From the cell containing the given text, extract its center point as [x, y] coordinate. 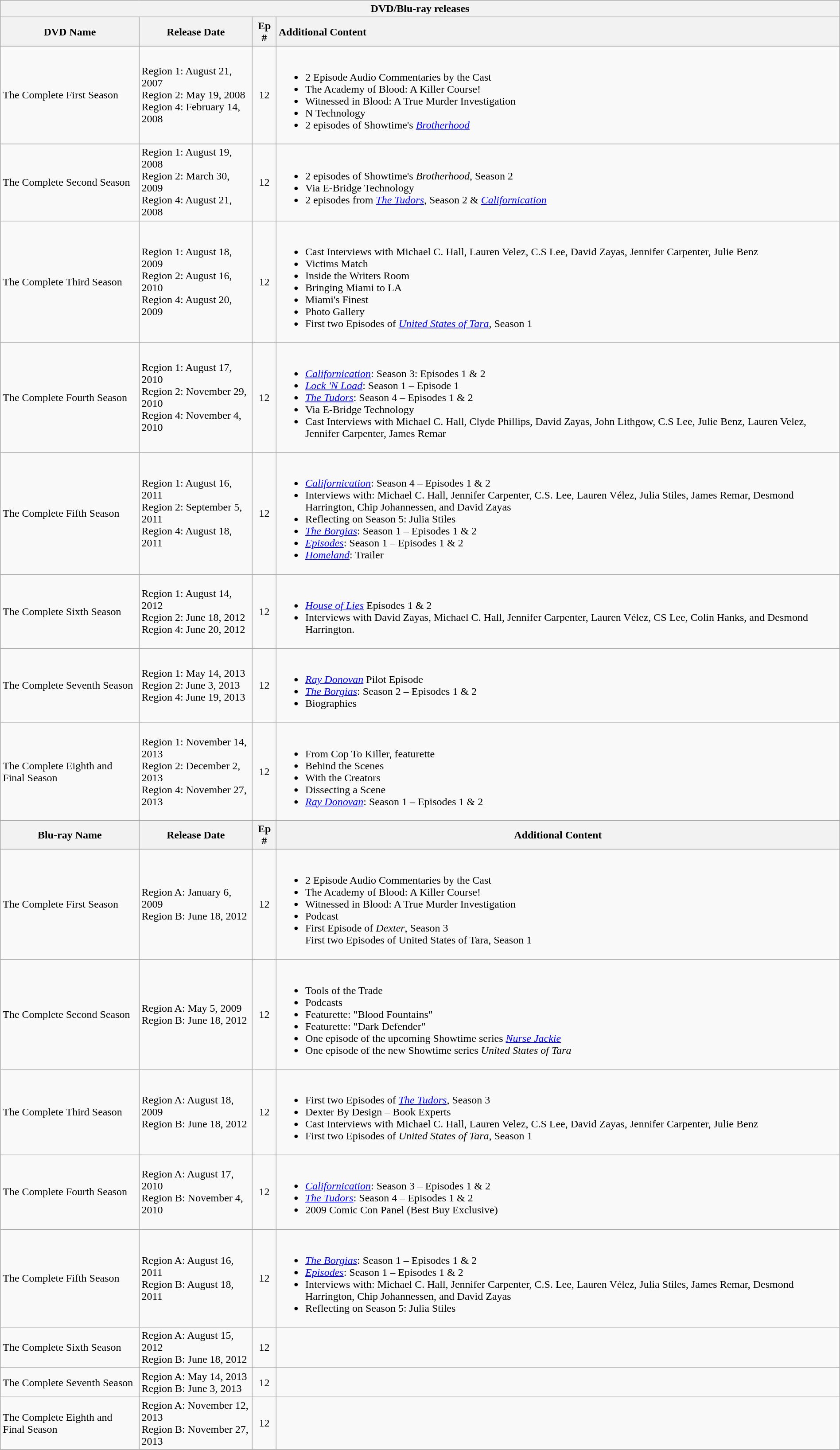
Region 1: August 14, 2012Region 2: June 18, 2012Region 4: June 20, 2012 [196, 612]
Region 1: August 16, 2011Region 2: September 5, 2011Region 4: August 18, 2011 [196, 513]
From Cop To Killer, featuretteBehind the ScenesWith the CreatorsDissecting a SceneRay Donovan: Season 1 – Episodes 1 & 2 [558, 771]
Region A: May 14, 2013Region B: June 3, 2013 [196, 1383]
Region 1: August 18, 2009Region 2: August 16, 2010Region 4: August 20, 2009 [196, 282]
Region 1: August 17, 2010Region 2: November 29, 2010Region 4: November 4, 2010 [196, 398]
DVD/Blu-ray releases [420, 9]
Region A: August 18, 2009Region B: June 18, 2012 [196, 1112]
Ray Donovan Pilot EpisodeThe Borgias: Season 2 – Episodes 1 & 2Biographies [558, 685]
Region A: January 6, 2009Region B: June 18, 2012 [196, 904]
Region A: November 12, 2013Region B: November 27, 2013 [196, 1423]
Region 1: November 14, 2013Region 2: December 2, 2013Region 4: November 27, 2013 [196, 771]
Region 1: May 14, 2013 Region 2: June 3, 2013Region 4: June 19, 2013 [196, 685]
Region 1: August 19, 2008Region 2: March 30, 2009Region 4: August 21, 2008 [196, 183]
Region A: August 15, 2012Region B: June 18, 2012 [196, 1348]
Blu-ray Name [70, 835]
Region A: May 5, 2009Region B: June 18, 2012 [196, 1014]
DVD Name [70, 32]
Region A: August 17, 2010Region B: November 4, 2010 [196, 1192]
Californication: Season 3 – Episodes 1 & 2The Tudors: Season 4 – Episodes 1 & 22009 Comic Con Panel (Best Buy Exclusive) [558, 1192]
Region 1: August 21, 2007Region 2: May 19, 2008Region 4: February 14, 2008 [196, 95]
2 episodes of Showtime's Brotherhood, Season 2Via E-Bridge Technology2 episodes from The Tudors, Season 2 & Californication [558, 183]
Region A: August 16, 2011Region B: August 18, 2011 [196, 1278]
